Search for the cell housing the specified text and yield its (X, Y) center coordinate. 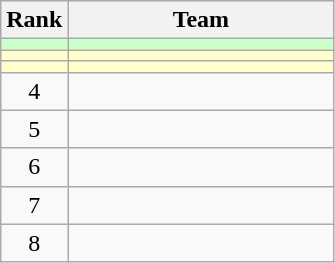
Rank (34, 20)
5 (34, 129)
6 (34, 167)
7 (34, 205)
Team (201, 20)
8 (34, 243)
4 (34, 91)
